Provide the [x, y] coordinate of the cell's center where the given text is located.  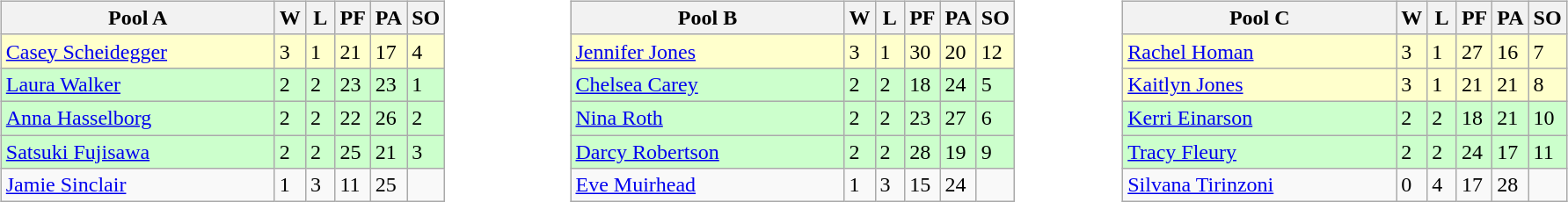
19 [959, 152]
5 [995, 84]
26 [389, 118]
Silvana Tirinzoni [1259, 185]
8 [1548, 84]
Jamie Sinclair [137, 185]
12 [995, 51]
Eve Muirhead [707, 185]
6 [995, 118]
9 [995, 152]
Tracy Fleury [1259, 152]
Casey Scheidegger [137, 51]
Satsuki Fujisawa [137, 152]
20 [959, 51]
Pool C [1259, 18]
Anna Hasselborg [137, 118]
Nina Roth [707, 118]
Kerri Einarson [1259, 118]
Kaitlyn Jones [1259, 84]
7 [1548, 51]
0 [1412, 185]
22 [353, 118]
Darcy Robertson [707, 152]
30 [923, 51]
Rachel Homan [1259, 51]
Pool A [137, 18]
Laura Walker [137, 84]
Pool B [707, 18]
Chelsea Carey [707, 84]
Jennifer Jones [707, 51]
15 [923, 185]
10 [1548, 118]
16 [1511, 51]
